Identify which cell holds the provided text, then report its (x, y) central coordinate. 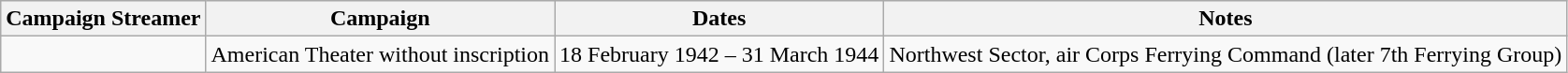
Northwest Sector, air Corps Ferrying Command (later 7th Ferrying Group) (1226, 54)
Dates (719, 19)
Campaign (380, 19)
18 February 1942 – 31 March 1944 (719, 54)
Campaign Streamer (103, 19)
American Theater without inscription (380, 54)
Notes (1226, 19)
